Determine the (x, y) coordinate at the center of the cell enclosing the given text.  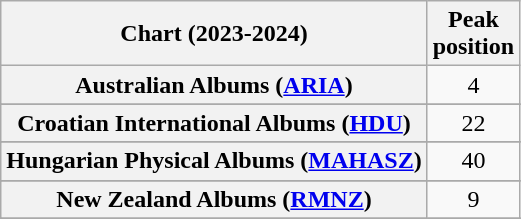
Australian Albums (ARIA) (214, 85)
Peakposition (473, 34)
New Zealand Albums (RMNZ) (214, 199)
22 (473, 123)
Croatian International Albums (HDU) (214, 123)
Chart (2023-2024) (214, 34)
Hungarian Physical Albums (MAHASZ) (214, 161)
4 (473, 85)
9 (473, 199)
40 (473, 161)
